For the text-containing cell, return its midpoint in (X, Y) coordinate format. 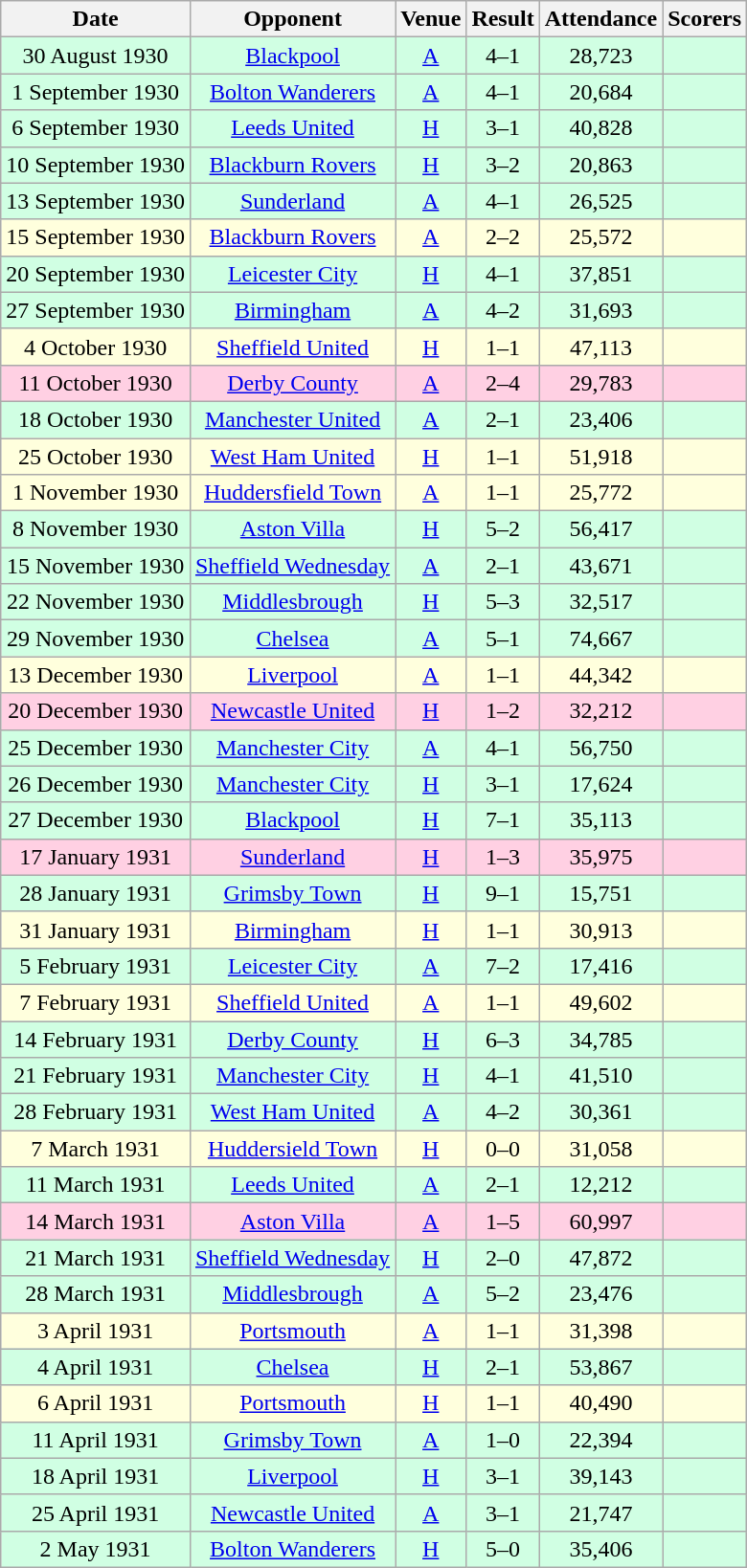
27 December 1930 (96, 820)
47,113 (600, 347)
14 March 1931 (96, 1221)
4 April 1931 (96, 1367)
28,723 (600, 56)
4 October 1930 (96, 347)
37,851 (600, 274)
2–2 (503, 237)
6 September 1930 (96, 128)
28 March 1931 (96, 1294)
5 February 1931 (96, 966)
26 December 1930 (96, 784)
Opponent (292, 19)
13 September 1930 (96, 201)
1–2 (503, 711)
17,416 (600, 966)
60,997 (600, 1221)
18 April 1931 (96, 1476)
Venue (431, 19)
14 February 1931 (96, 1039)
30,913 (600, 930)
29 November 1930 (96, 638)
1–0 (503, 1440)
22 November 1930 (96, 602)
Huddersield Town (292, 1149)
Date (96, 19)
1–3 (503, 857)
3–2 (503, 165)
21,747 (600, 1512)
49,602 (600, 1002)
10 September 1930 (96, 165)
25 April 1931 (96, 1512)
56,750 (600, 748)
25 December 1930 (96, 748)
3 April 1931 (96, 1331)
6–3 (503, 1039)
20,684 (600, 92)
56,417 (600, 529)
Attendance (600, 19)
47,872 (600, 1258)
Scorers (705, 19)
44,342 (600, 675)
6 April 1931 (96, 1403)
31,693 (600, 310)
7–2 (503, 966)
1 November 1930 (96, 493)
28 February 1931 (96, 1112)
11 March 1931 (96, 1185)
2 May 1931 (96, 1549)
7 February 1931 (96, 1002)
31,058 (600, 1149)
11 October 1930 (96, 383)
35,975 (600, 857)
40,828 (600, 128)
30,361 (600, 1112)
1 September 1930 (96, 92)
25 October 1930 (96, 457)
32,517 (600, 602)
15,751 (600, 893)
23,406 (600, 419)
35,113 (600, 820)
28 January 1931 (96, 893)
20 December 1930 (96, 711)
5–3 (503, 602)
31,398 (600, 1331)
0–0 (503, 1149)
11 April 1931 (96, 1440)
13 December 1930 (96, 675)
23,476 (600, 1294)
53,867 (600, 1367)
21 February 1931 (96, 1076)
41,510 (600, 1076)
31 January 1931 (96, 930)
40,490 (600, 1403)
51,918 (600, 457)
25,572 (600, 237)
21 March 1931 (96, 1258)
74,667 (600, 638)
15 September 1930 (96, 237)
15 November 1930 (96, 566)
7–1 (503, 820)
27 September 1930 (96, 310)
8 November 1930 (96, 529)
9–1 (503, 893)
29,783 (600, 383)
1–5 (503, 1221)
Huddersfield Town (292, 493)
20,863 (600, 165)
35,406 (600, 1549)
26,525 (600, 201)
17 January 1931 (96, 857)
2–4 (503, 383)
5–0 (503, 1549)
43,671 (600, 566)
5–1 (503, 638)
12,212 (600, 1185)
39,143 (600, 1476)
Manchester United (292, 419)
17,624 (600, 784)
2–0 (503, 1258)
20 September 1930 (96, 274)
18 October 1930 (96, 419)
30 August 1930 (96, 56)
22,394 (600, 1440)
25,772 (600, 493)
32,212 (600, 711)
34,785 (600, 1039)
Result (503, 19)
7 March 1931 (96, 1149)
